Return [x, y] of the center of cell containing provided text 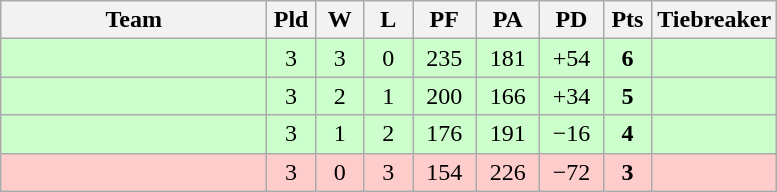
Team [134, 20]
176 [444, 134]
Tiebreaker [714, 20]
154 [444, 172]
200 [444, 96]
226 [508, 172]
L [388, 20]
4 [628, 134]
+34 [572, 96]
PD [572, 20]
−16 [572, 134]
PF [444, 20]
5 [628, 96]
6 [628, 58]
−72 [572, 172]
+54 [572, 58]
235 [444, 58]
PA [508, 20]
181 [508, 58]
191 [508, 134]
Pts [628, 20]
Pld [292, 20]
W [340, 20]
166 [508, 96]
